Capture the cell that displays the provided text and extract its [x, y] central coordinate. 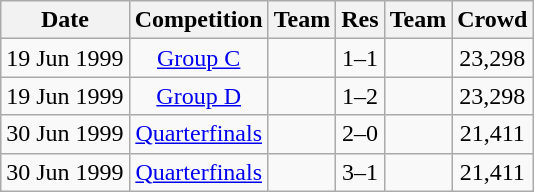
Crowd [492, 20]
3–1 [360, 172]
2–0 [360, 134]
Group C [198, 58]
1–1 [360, 58]
Res [360, 20]
Group D [198, 96]
1–2 [360, 96]
Date [65, 20]
Competition [198, 20]
